Capture the cell that displays the provided text and extract its [x, y] central coordinate. 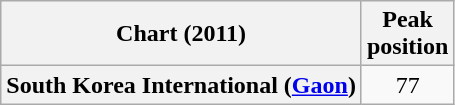
77 [407, 85]
Peakposition [407, 34]
South Korea International (Gaon) [182, 85]
Chart (2011) [182, 34]
